Find where the given text appears and provide that cell's center as [x, y] coordinate. 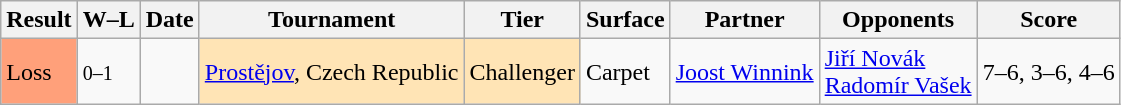
Joost Winnink [744, 72]
Tournament [332, 20]
0–1 [108, 72]
Score [1048, 20]
Result [39, 20]
Loss [39, 72]
Carpet [625, 72]
Opponents [898, 20]
Jiří Novák Radomír Vašek [898, 72]
Prostějov, Czech Republic [332, 72]
Date [170, 20]
Challenger [522, 72]
7–6, 3–6, 4–6 [1048, 72]
Surface [625, 20]
W–L [108, 20]
Partner [744, 20]
Tier [522, 20]
